Output the (X, Y) coordinate of the center of the cell containing the given text.  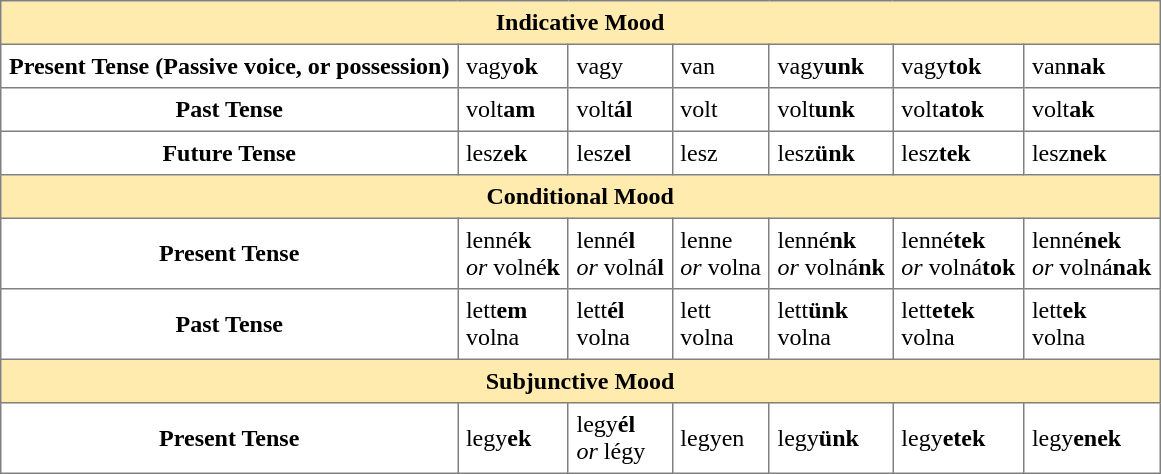
voltál (620, 110)
van (720, 66)
lettvolna (720, 324)
voltunk (831, 110)
lettetekvolna (958, 324)
lesznek (1092, 153)
Present Tense (Passive voice, or possession) (230, 66)
lenneor volna (720, 253)
legyetek (958, 438)
legyünk (831, 438)
Indicative Mood (580, 23)
lettekvolna (1092, 324)
lettélvolna (620, 324)
leszek (514, 153)
lennétekor volnátok (958, 253)
leszel (620, 153)
voltam (514, 110)
vagy (620, 66)
lettünkvolna (831, 324)
vagytok (958, 66)
lesz (720, 153)
lennélor volnál (620, 253)
voltak (1092, 110)
Future Tense (230, 153)
legyen (720, 438)
lettemvolna (514, 324)
vagyok (514, 66)
legyélor légy (620, 438)
volt (720, 110)
voltatok (958, 110)
leszünk (831, 153)
Conditional Mood (580, 197)
vannak (1092, 66)
Subjunctive Mood (580, 381)
lesztek (958, 153)
lennénkor volnánk (831, 253)
lennékor volnék (514, 253)
legyek (514, 438)
legyenek (1092, 438)
vagyunk (831, 66)
lennénekor volnának (1092, 253)
